Return the (X, Y) coordinate for the center point of the cell that contains the specified text.  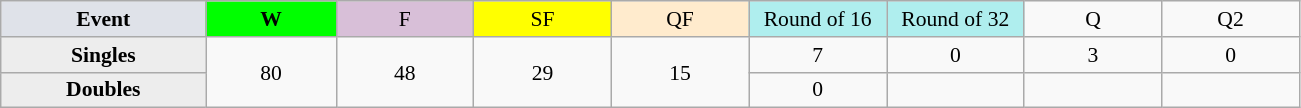
Doubles (104, 90)
Event (104, 19)
15 (680, 72)
F (405, 19)
QF (680, 19)
Q2 (1231, 19)
Singles (104, 55)
Q (1093, 19)
7 (818, 55)
Round of 32 (955, 19)
29 (543, 72)
48 (405, 72)
3 (1093, 55)
W (271, 19)
SF (543, 19)
Round of 16 (818, 19)
80 (271, 72)
